For the text-containing cell, return its midpoint in [X, Y] coordinate format. 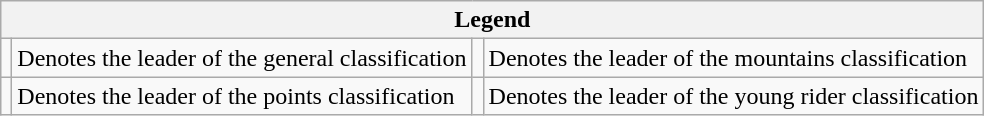
Denotes the leader of the points classification [242, 96]
Legend [492, 20]
Denotes the leader of the young rider classification [734, 96]
Denotes the leader of the mountains classification [734, 58]
Denotes the leader of the general classification [242, 58]
